Find where the given text appears and provide that cell's center as (x, y) coordinate. 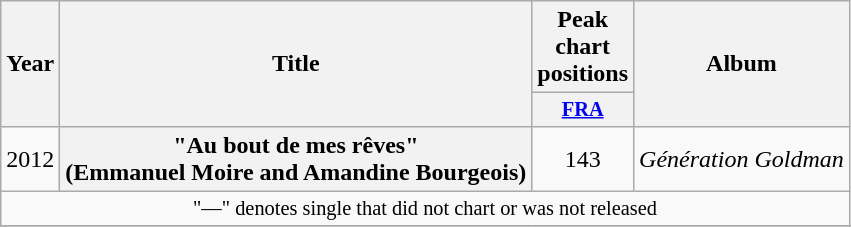
Génération Goldman (742, 158)
Album (742, 64)
143 (583, 158)
Peak chart positions (583, 47)
Year (30, 64)
2012 (30, 158)
FRA (583, 110)
"Au bout de mes rêves"(Emmanuel Moire and Amandine Bourgeois) (296, 158)
"—" denotes single that did not chart or was not released (426, 209)
Title (296, 64)
